Return [X, Y] of the center of cell containing provided text 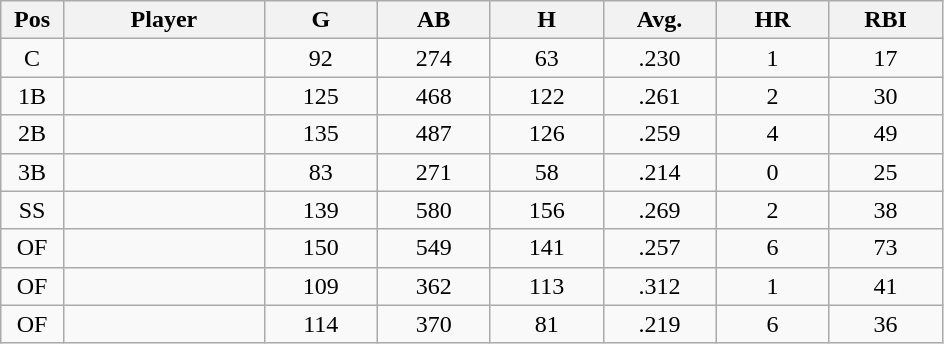
125 [320, 96]
.269 [660, 210]
.214 [660, 172]
G [320, 20]
.261 [660, 96]
126 [546, 134]
.312 [660, 286]
580 [434, 210]
139 [320, 210]
30 [886, 96]
58 [546, 172]
Player [164, 20]
122 [546, 96]
.230 [660, 58]
81 [546, 324]
370 [434, 324]
4 [772, 134]
0 [772, 172]
150 [320, 248]
SS [32, 210]
156 [546, 210]
3B [32, 172]
36 [886, 324]
92 [320, 58]
362 [434, 286]
2B [32, 134]
135 [320, 134]
41 [886, 286]
AB [434, 20]
.219 [660, 324]
.259 [660, 134]
141 [546, 248]
114 [320, 324]
83 [320, 172]
549 [434, 248]
113 [546, 286]
271 [434, 172]
73 [886, 248]
468 [434, 96]
274 [434, 58]
109 [320, 286]
.257 [660, 248]
63 [546, 58]
49 [886, 134]
25 [886, 172]
Pos [32, 20]
Avg. [660, 20]
C [32, 58]
1B [32, 96]
38 [886, 210]
487 [434, 134]
H [546, 20]
RBI [886, 20]
17 [886, 58]
HR [772, 20]
